Scan for the cell matching the given text and deliver its [x, y] coordinate at center. 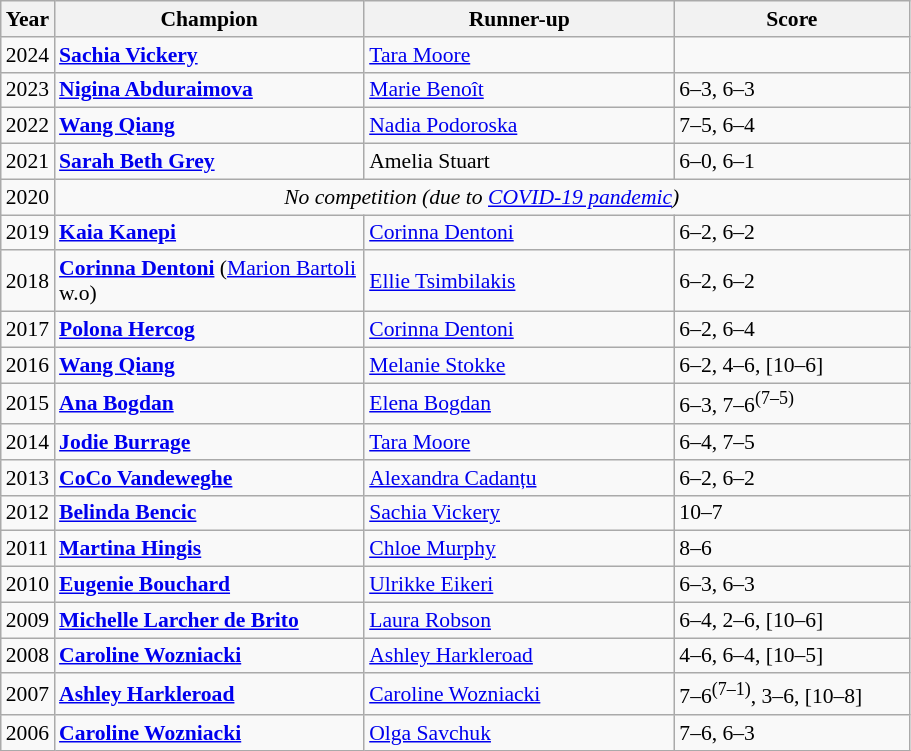
6–2, 6–4 [792, 330]
6–4, 7–5 [792, 442]
2019 [28, 233]
Sarah Beth Grey [209, 162]
Marie Benoît [519, 90]
Nigina Abduraimova [209, 90]
6–0, 6–1 [792, 162]
2021 [28, 162]
2024 [28, 55]
Eugenie Bouchard [209, 585]
Runner-up [519, 19]
Ellie Tsimbilakis [519, 282]
Laura Robson [519, 620]
Champion [209, 19]
Alexandra Cadanțu [519, 478]
6–3, 7–6(7–5) [792, 404]
Nadia Podoroska [519, 126]
No competition (due to COVID-19 pandemic) [482, 197]
Michelle Larcher de Brito [209, 620]
Corinna Dentoni (Marion Bartoli w.o) [209, 282]
Score [792, 19]
2022 [28, 126]
Melanie Stokke [519, 365]
2020 [28, 197]
2009 [28, 620]
2023 [28, 90]
7–5, 6–4 [792, 126]
Chloe Murphy [519, 549]
Elena Bogdan [519, 404]
Belinda Bencic [209, 513]
Kaia Kanepi [209, 233]
Year [28, 19]
Amelia Stuart [519, 162]
2011 [28, 549]
2017 [28, 330]
4–6, 6–4, [10–5] [792, 656]
2015 [28, 404]
2010 [28, 585]
Polona Hercog [209, 330]
2014 [28, 442]
Martina Hingis [209, 549]
7–6(7–1), 3–6, [10–8] [792, 694]
2006 [28, 733]
2018 [28, 282]
CoCo Vandeweghe [209, 478]
Ana Bogdan [209, 404]
6–2, 4–6, [10–6] [792, 365]
Olga Savchuk [519, 733]
2012 [28, 513]
Jodie Burrage [209, 442]
7–6, 6–3 [792, 733]
2008 [28, 656]
8–6 [792, 549]
Ulrikke Eikeri [519, 585]
6–4, 2–6, [10–6] [792, 620]
10–7 [792, 513]
2007 [28, 694]
2016 [28, 365]
2013 [28, 478]
